Scan for the cell matching the given text and deliver its (x, y) coordinate at center. 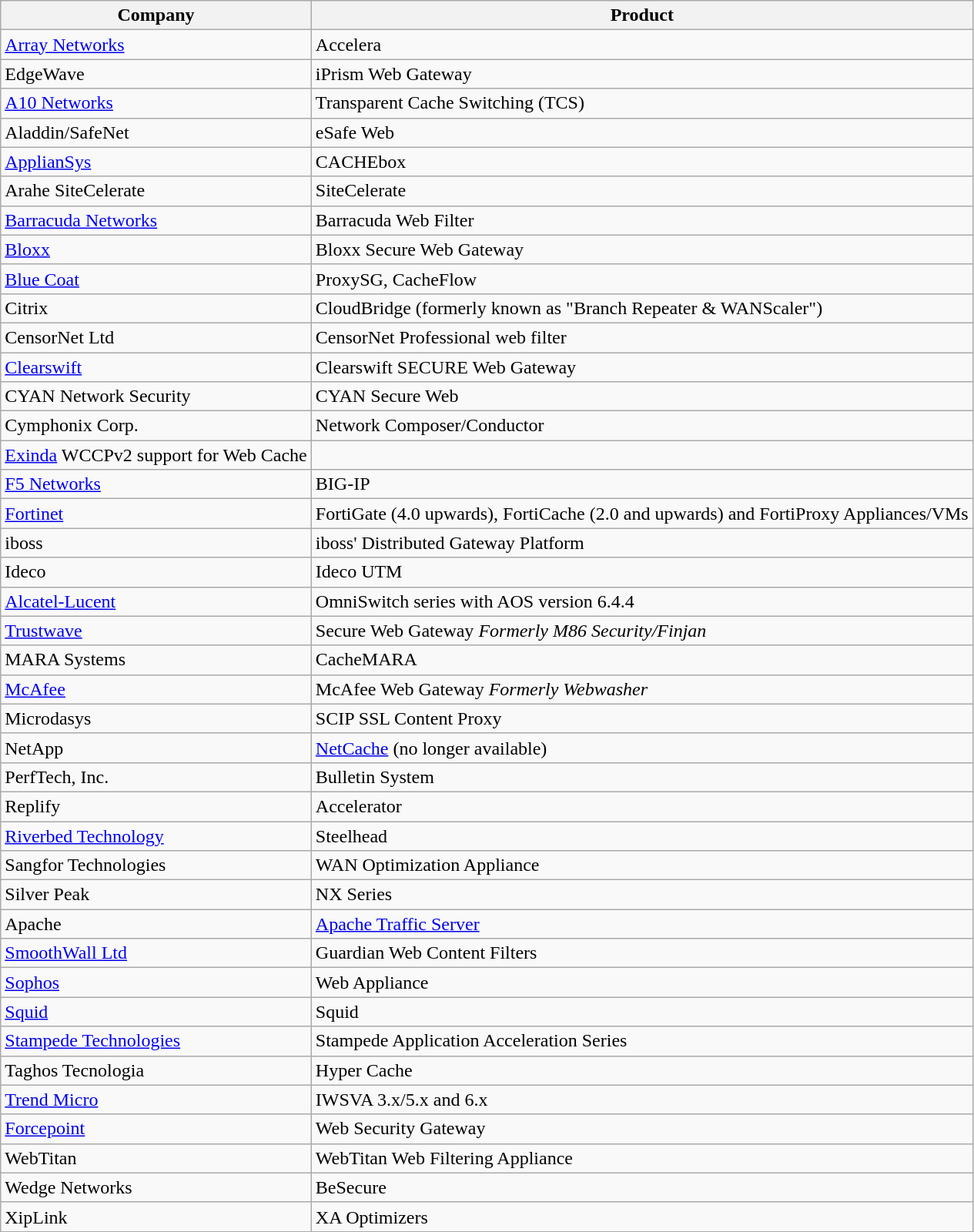
XA Optimizers (642, 1217)
ProxySG, CacheFlow (642, 279)
Web Security Gateway (642, 1129)
WebTitan Web Filtering Appliance (642, 1158)
Barracuda Web Filter (642, 220)
Sangfor Technologies (156, 865)
Bulletin System (642, 777)
Trustwave (156, 631)
Barracuda Networks (156, 220)
Clearswift (156, 367)
Taghos Tecnologia (156, 1070)
Network Composer/Conductor (642, 426)
Fortinet (156, 514)
CensorNet Ltd (156, 337)
Guardian Web Content Filters (642, 953)
Sophos (156, 983)
WebTitan (156, 1158)
CYAN Secure Web (642, 397)
Replify (156, 806)
Accelerator (642, 806)
iboss (156, 543)
SiteCelerate (642, 191)
Riverbed Technology (156, 835)
Secure Web Gateway Formerly M86 Security/Finjan (642, 631)
Aladdin/SafeNet (156, 132)
SCIP SSL Content Proxy (642, 718)
iPrism Web Gateway (642, 74)
Silver Peak (156, 895)
McAfee Web Gateway Formerly Webwasher (642, 689)
Stampede Application Acceleration Series (642, 1041)
Exinda WCCPv2 support for Web Cache (156, 455)
SmoothWall Ltd (156, 953)
Array Networks (156, 45)
CACHEbox (642, 162)
Cymphonix Corp. (156, 426)
Transparent Cache Switching (TCS) (642, 103)
Wedge Networks (156, 1187)
XipLink (156, 1217)
FortiGate (4.0 upwards), FortiCache (2.0 and upwards) and FortiProxy Appliances/VMs (642, 514)
CensorNet Professional web filter (642, 337)
Alcatel-Lucent (156, 601)
CloudBridge (formerly known as "Branch Repeater & WANScaler") (642, 308)
NetCache (no longer available) (642, 748)
NetApp (156, 748)
Citrix (156, 308)
Arahe SiteCelerate (156, 191)
BIG-IP (642, 484)
WAN Optimization Appliance (642, 865)
F5 Networks (156, 484)
Web Appliance (642, 983)
Microdasys (156, 718)
Ideco (156, 572)
OmniSwitch series with AOS version 6.4.4 (642, 601)
Clearswift SECURE Web Gateway (642, 367)
IWSVA 3.x/5.x and 6.x (642, 1100)
ApplianSys (156, 162)
Stampede Technologies (156, 1041)
Apache (156, 924)
Bloxx Secure Web Gateway (642, 249)
eSafe Web (642, 132)
EdgeWave (156, 74)
Hyper Cache (642, 1070)
MARA Systems (156, 660)
Steelhead (642, 835)
PerfTech, Inc. (156, 777)
iboss' Distributed Gateway Platform (642, 543)
Trend Micro (156, 1100)
Ideco UTM (642, 572)
McAfee (156, 689)
Accelera (642, 45)
Bloxx (156, 249)
Forcepoint (156, 1129)
Company (156, 15)
Blue Coat (156, 279)
CYAN Network Security (156, 397)
A10 Networks (156, 103)
CacheMARA (642, 660)
NX Series (642, 895)
Apache Traffic Server (642, 924)
Product (642, 15)
BeSecure (642, 1187)
